Scan for the cell matching the given text and deliver its (X, Y) coordinate at center. 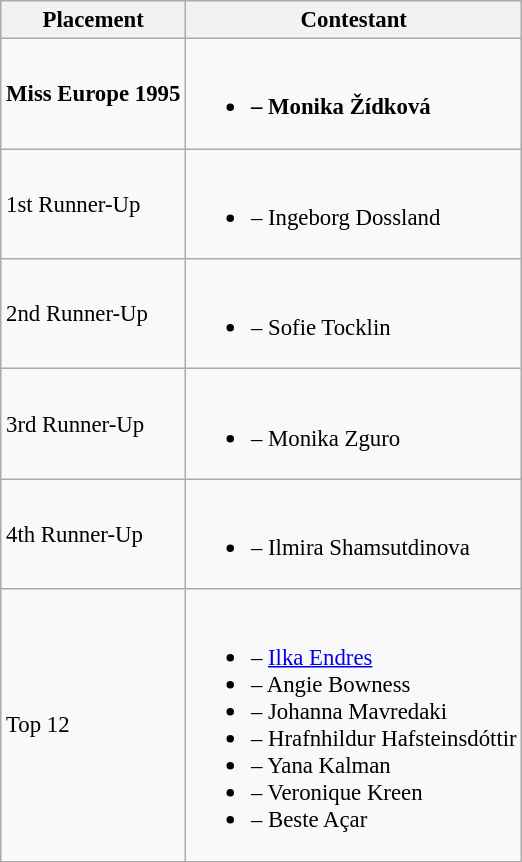
Contestant (354, 20)
1st Runner-Up (94, 204)
– Ingeborg Dossland (354, 204)
– Monika Zguro (354, 424)
Top 12 (94, 725)
4th Runner-Up (94, 534)
– Ilmira Shamsutdinova (354, 534)
3rd Runner-Up (94, 424)
2nd Runner-Up (94, 314)
– Ilka Endres – Angie Bowness – Johanna Mavredaki – Hrafnhildur Hafsteinsdóttir – Yana Kalman – Veronique Kreen – Beste Açar (354, 725)
– Sofie Tocklin (354, 314)
Placement (94, 20)
– Monika Žídková (354, 94)
Miss Europe 1995 (94, 94)
